Scan for the cell matching the given text and deliver its (X, Y) coordinate at center. 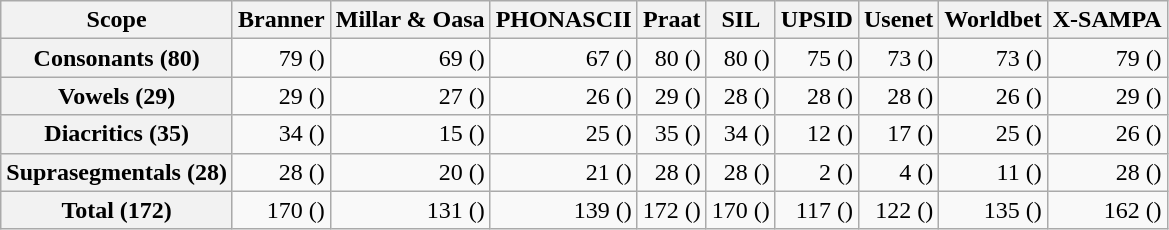
67 () (564, 58)
69 () (410, 58)
Usenet (898, 20)
SIL (740, 20)
4 () (898, 172)
X-SAMPA (1107, 20)
PHONASCII (564, 20)
35 () (672, 134)
117 () (816, 210)
Praat (672, 20)
21 () (564, 172)
172 () (672, 210)
2 () (816, 172)
Worldbet (993, 20)
17 () (898, 134)
122 () (898, 210)
131 () (410, 210)
Vowels (29) (117, 96)
Diacritics (35) (117, 134)
12 () (816, 134)
139 () (564, 210)
27 () (410, 96)
162 () (1107, 210)
15 () (410, 134)
Millar & Oasa (410, 20)
Branner (281, 20)
20 () (410, 172)
11 () (993, 172)
75 () (816, 58)
Total (172) (117, 210)
Consonants (80) (117, 58)
Suprasegmentals (28) (117, 172)
135 () (993, 210)
UPSID (816, 20)
Scope (117, 20)
